Locate the cell with the specified text and output its (x, y) center coordinate. 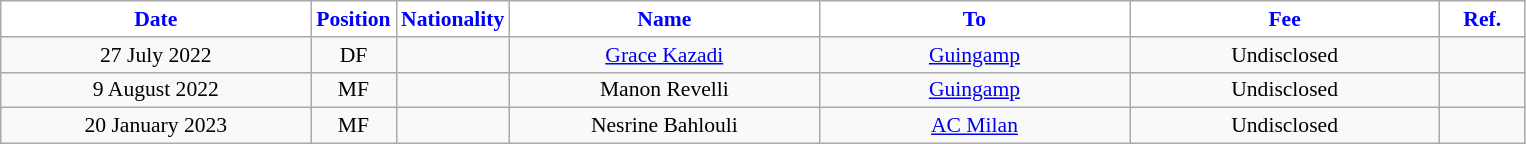
Date (156, 19)
DF (354, 55)
Name (664, 19)
Position (354, 19)
Fee (1285, 19)
AC Milan (974, 126)
Nesrine Bahlouli (664, 126)
27 July 2022 (156, 55)
To (974, 19)
Ref. (1482, 19)
Manon Revelli (664, 90)
Nationality (452, 19)
20 January 2023 (156, 126)
Grace Kazadi (664, 55)
9 August 2022 (156, 90)
